Detect which cell encompasses the target text, then output its [x, y] center coordinate. 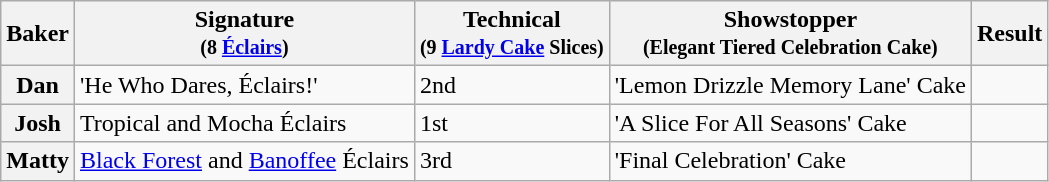
Showstopper (Elegant Tiered Celebration Cake) [790, 34]
3rd [512, 161]
1st [512, 123]
Dan [38, 85]
'Lemon Drizzle Memory Lane' Cake [790, 85]
'Final Celebration' Cake [790, 161]
Result [1009, 34]
Signature (8 Éclairs) [244, 34]
'A Slice For All Seasons' Cake [790, 123]
Baker [38, 34]
'He Who Dares, Éclairs!' [244, 85]
Matty [38, 161]
2nd [512, 85]
Josh [38, 123]
Black Forest and Banoffee Éclairs [244, 161]
Technical (9 Lardy Cake Slices) [512, 34]
Tropical and Mocha Éclairs [244, 123]
